Extract the (x, y) coordinate from the center of the cell holding the provided text.  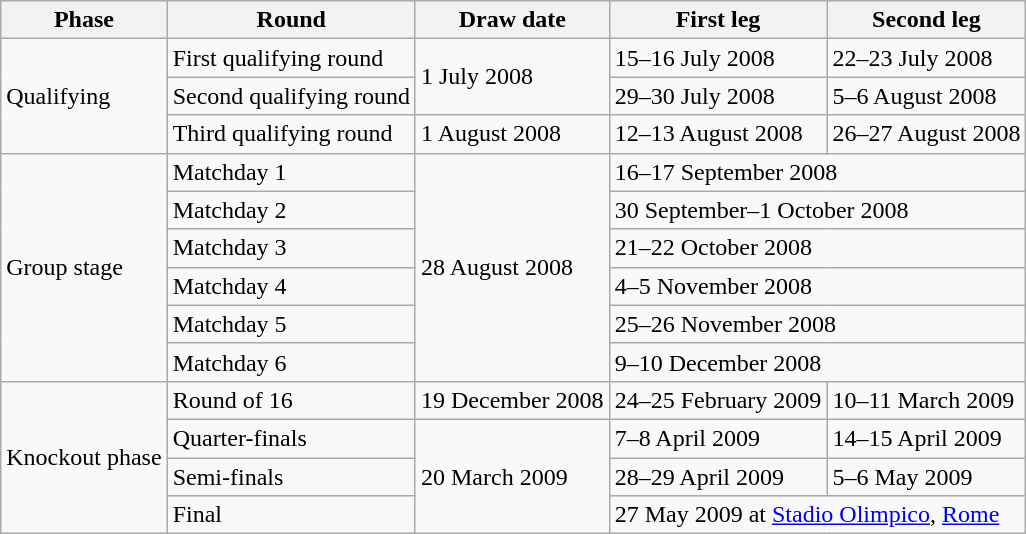
Matchday 5 (291, 324)
21–22 October 2008 (818, 248)
28 August 2008 (512, 267)
10–11 March 2009 (926, 400)
19 December 2008 (512, 400)
Semi-finals (291, 477)
Matchday 2 (291, 210)
20 March 2009 (512, 476)
Knockout phase (84, 457)
26–27 August 2008 (926, 134)
1 August 2008 (512, 134)
12–13 August 2008 (718, 134)
25–26 November 2008 (818, 324)
Quarter-finals (291, 438)
14–15 April 2009 (926, 438)
Second qualifying round (291, 96)
First qualifying round (291, 58)
5–6 August 2008 (926, 96)
15–16 July 2008 (718, 58)
1 July 2008 (512, 77)
Matchday 1 (291, 172)
Phase (84, 20)
Matchday 3 (291, 248)
Matchday 4 (291, 286)
Final (291, 515)
29–30 July 2008 (718, 96)
Round of 16 (291, 400)
30 September–1 October 2008 (818, 210)
16–17 September 2008 (818, 172)
27 May 2009 at Stadio Olimpico, Rome (818, 515)
Round (291, 20)
Matchday 6 (291, 362)
7–8 April 2009 (718, 438)
28–29 April 2009 (718, 477)
24–25 February 2009 (718, 400)
Qualifying (84, 96)
9–10 December 2008 (818, 362)
5–6 May 2009 (926, 477)
Third qualifying round (291, 134)
Draw date (512, 20)
First leg (718, 20)
22–23 July 2008 (926, 58)
Second leg (926, 20)
4–5 November 2008 (818, 286)
Group stage (84, 267)
